Detect which cell encompasses the target text, then output its [x, y] center coordinate. 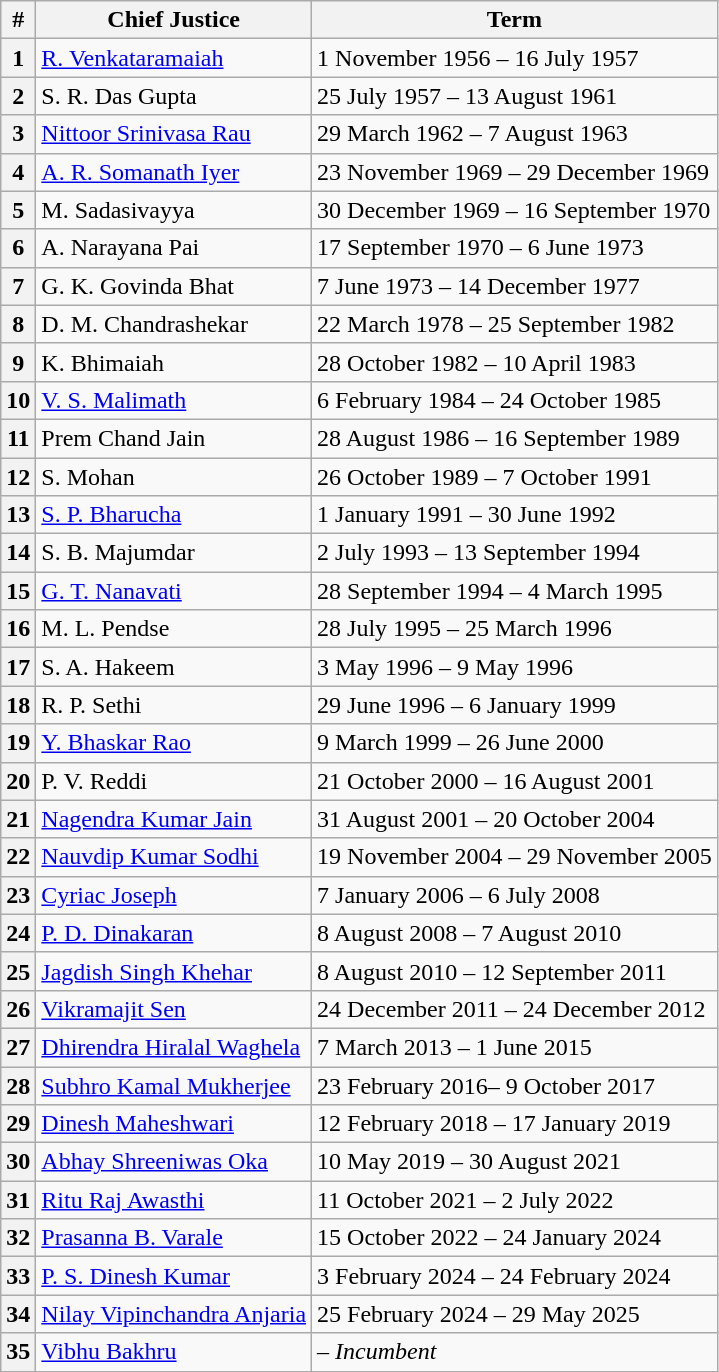
G. K. Govinda Bhat [174, 286]
P. V. Reddi [174, 781]
24 [18, 933]
P. D. Dinakaran [174, 933]
11 October 2021 – 2 July 2022 [515, 1200]
26 [18, 1009]
11 [18, 438]
22 [18, 857]
S. Mohan [174, 477]
7 June 1973 – 14 December 1977 [515, 286]
# [18, 20]
28 October 1982 – 10 April 1983 [515, 362]
28 [18, 1085]
M. L. Pendse [174, 629]
Abhay Shreeniwas Oka [174, 1162]
16 [18, 629]
25 February 2024 – 29 May 2025 [515, 1314]
– Incumbent [515, 1352]
29 March 1962 – 7 August 1963 [515, 134]
Nauvdip Kumar Sodhi [174, 857]
Subhro Kamal Mukherjee [174, 1085]
Jagdish Singh Khehar [174, 971]
23 February 2016– 9 October 2017 [515, 1085]
32 [18, 1238]
M. Sadasivayya [174, 210]
4 [18, 172]
6 [18, 248]
8 August 2008 – 7 August 2010 [515, 933]
28 September 1994 – 4 March 1995 [515, 591]
S. B. Majumdar [174, 553]
7 [18, 286]
3 May 1996 – 9 May 1996 [515, 667]
1 January 1991 – 30 June 1992 [515, 515]
10 [18, 400]
Dinesh Maheshwari [174, 1124]
29 [18, 1124]
Nagendra Kumar Jain [174, 819]
P. S. Dinesh Kumar [174, 1276]
A. R. Somanath Iyer [174, 172]
Cyriac Joseph [174, 895]
30 December 1969 – 16 September 1970 [515, 210]
R. Venkataramaiah [174, 58]
8 August 2010 – 12 September 2011 [515, 971]
14 [18, 553]
25 July 1957 – 13 August 1961 [515, 96]
1 November 1956 – 16 July 1957 [515, 58]
S. R. Das Gupta [174, 96]
Nittoor Srinivasa Rau [174, 134]
20 [18, 781]
28 July 1995 – 25 March 1996 [515, 629]
24 December 2011 – 24 December 2012 [515, 1009]
26 October 1989 – 7 October 1991 [515, 477]
V. S. Malimath [174, 400]
D. M. Chandrashekar [174, 324]
8 [18, 324]
25 [18, 971]
2 July 1993 – 13 September 1994 [515, 553]
28 August 1986 – 16 September 1989 [515, 438]
7 March 2013 – 1 June 2015 [515, 1047]
Ritu Raj Awasthi [174, 1200]
7 January 2006 – 6 July 2008 [515, 895]
21 [18, 819]
2 [18, 96]
S. A. Hakeem [174, 667]
Chief Justice [174, 20]
13 [18, 515]
19 November 2004 – 29 November 2005 [515, 857]
Prasanna B. Varale [174, 1238]
15 [18, 591]
Vibhu Bakhru [174, 1352]
31 [18, 1200]
34 [18, 1314]
6 February 1984 – 24 October 1985 [515, 400]
9 March 1999 – 26 June 2000 [515, 743]
3 [18, 134]
29 June 1996 – 6 January 1999 [515, 705]
21 October 2000 – 16 August 2001 [515, 781]
Term [515, 20]
12 February 2018 – 17 January 2019 [515, 1124]
18 [18, 705]
23 [18, 895]
33 [18, 1276]
3 February 2024 – 24 February 2024 [515, 1276]
R. P. Sethi [174, 705]
Vikramajit Sen [174, 1009]
17 [18, 667]
31 August 2001 – 20 October 2004 [515, 819]
Y. Bhaskar Rao [174, 743]
1 [18, 58]
12 [18, 477]
22 March 1978 – 25 September 1982 [515, 324]
5 [18, 210]
S. P. Bharucha [174, 515]
10 May 2019 – 30 August 2021 [515, 1162]
27 [18, 1047]
35 [18, 1352]
19 [18, 743]
Nilay Vipinchandra Anjaria [174, 1314]
30 [18, 1162]
G. T. Nanavati [174, 591]
17 September 1970 – 6 June 1973 [515, 248]
Dhirendra Hiralal Waghela [174, 1047]
15 October 2022 – 24 January 2024 [515, 1238]
Prem Chand Jain [174, 438]
A. Narayana Pai [174, 248]
9 [18, 362]
K. Bhimaiah [174, 362]
23 November 1969 – 29 December 1969 [515, 172]
